Detect which cell encompasses the target text, then output its [x, y] center coordinate. 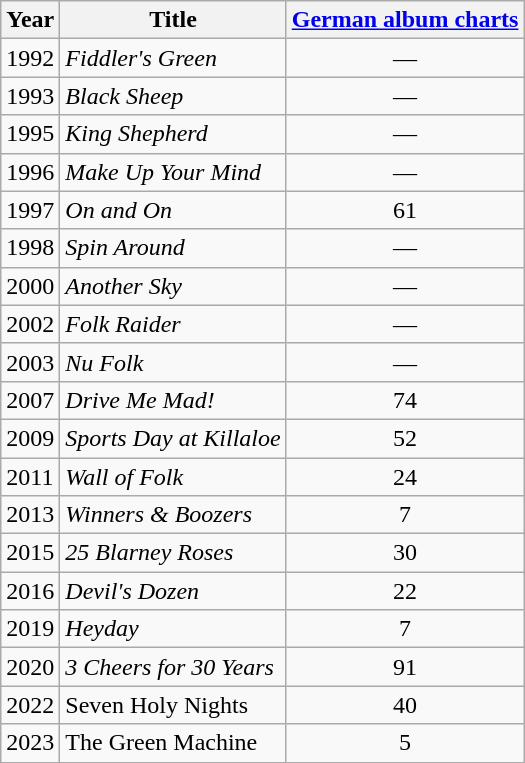
74 [405, 400]
Folk Raider [173, 324]
Drive Me Mad! [173, 400]
2011 [30, 477]
2002 [30, 324]
Make Up Your Mind [173, 172]
Black Sheep [173, 96]
Nu Folk [173, 362]
40 [405, 705]
Devil's Dozen [173, 591]
Year [30, 20]
1997 [30, 210]
3 Cheers for 30 Years [173, 667]
2009 [30, 438]
91 [405, 667]
2015 [30, 553]
Winners & Boozers [173, 515]
2023 [30, 743]
2020 [30, 667]
King Shepherd [173, 134]
Heyday [173, 629]
1993 [30, 96]
German album charts [405, 20]
5 [405, 743]
Title [173, 20]
1992 [30, 58]
2000 [30, 286]
25 Blarney Roses [173, 553]
Wall of Folk [173, 477]
On and On [173, 210]
2019 [30, 629]
Fiddler's Green [173, 58]
The Green Machine [173, 743]
2013 [30, 515]
1996 [30, 172]
2022 [30, 705]
61 [405, 210]
30 [405, 553]
Spin Around [173, 248]
Seven Holy Nights [173, 705]
2007 [30, 400]
52 [405, 438]
22 [405, 591]
Sports Day at Killaloe [173, 438]
Another Sky [173, 286]
2003 [30, 362]
1995 [30, 134]
1998 [30, 248]
2016 [30, 591]
24 [405, 477]
